Locate the cell with the specified text and output its [x, y] center coordinate. 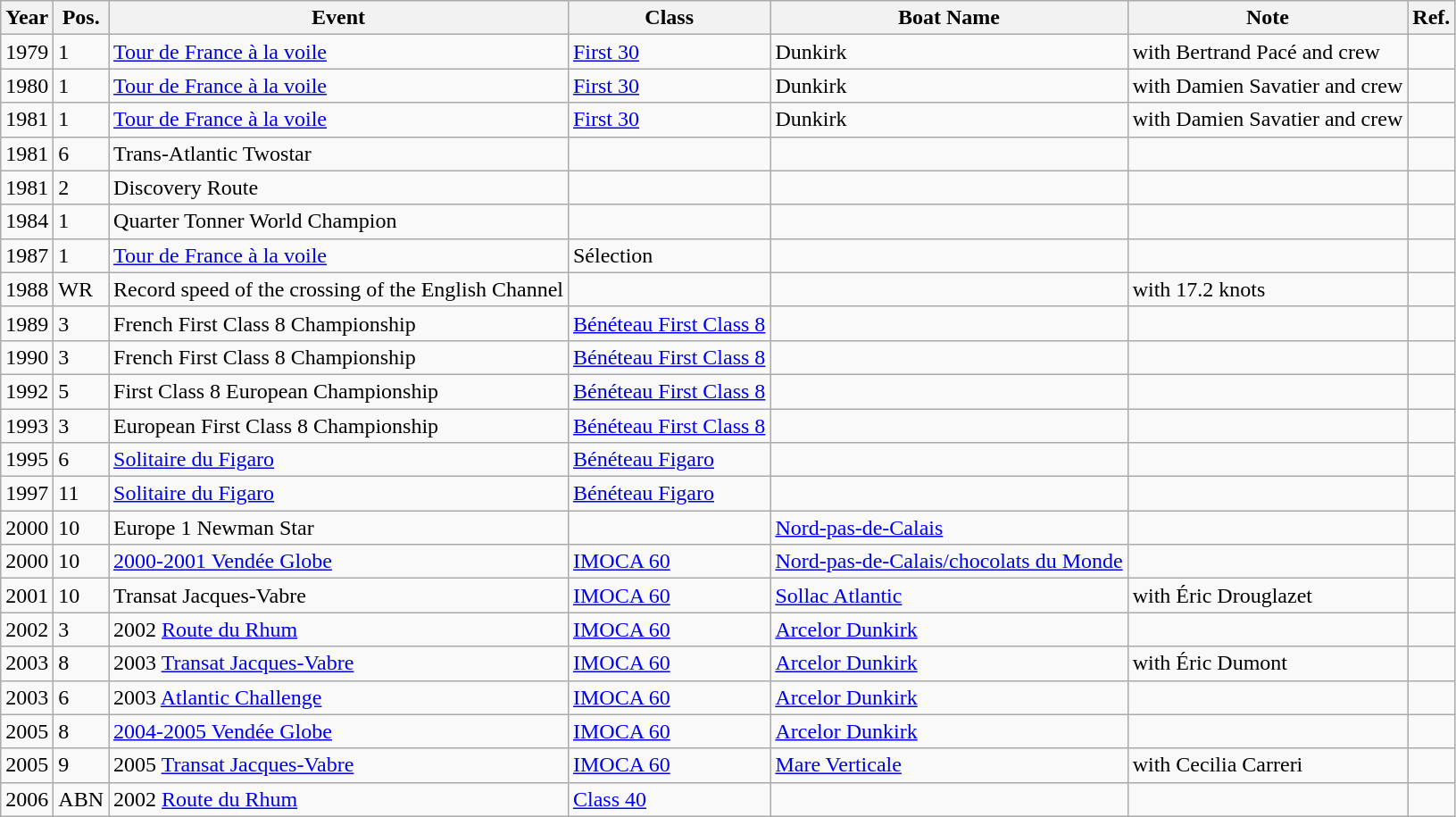
Class [669, 18]
2000-2001 Vendée Globe [339, 562]
Boat Name [949, 18]
Pos. [81, 18]
1987 [27, 255]
Quarter Tonner World Champion [339, 221]
Ref. [1432, 18]
Mare Verticale [949, 765]
1989 [27, 323]
1990 [27, 357]
First Class 8 European Championship [339, 391]
2001 [27, 596]
Trans-Atlantic Twostar [339, 154]
Discovery Route [339, 188]
1988 [27, 289]
with Bertrand Pacé and crew [1268, 52]
1995 [27, 460]
1980 [27, 86]
2005 Transat Jacques-Vabre [339, 765]
2004-2005 Vendée Globe [339, 731]
European First Class 8 Championship [339, 426]
2006 [27, 799]
1984 [27, 221]
with Éric Dumont [1268, 663]
Sollac Atlantic [949, 596]
1997 [27, 494]
ABN [81, 799]
Class 40 [669, 799]
with Cecilia Carreri [1268, 765]
Event [339, 18]
Sélection [669, 255]
9 [81, 765]
Year [27, 18]
Record speed of the crossing of the English Channel [339, 289]
WR [81, 289]
Europe 1 Newman Star [339, 528]
Transat Jacques-Vabre [339, 596]
2 [81, 188]
11 [81, 494]
Note [1268, 18]
1979 [27, 52]
1993 [27, 426]
2002 [27, 629]
with Éric Drouglazet [1268, 596]
2003 Transat Jacques-Vabre [339, 663]
Nord-pas-de-Calais/chocolats du Monde [949, 562]
with 17.2 knots [1268, 289]
Nord-pas-de-Calais [949, 528]
5 [81, 391]
1992 [27, 391]
2003 Atlantic Challenge [339, 697]
